Pinpoint the cell where the given text exists, returning its [X, Y] midpoint coordinate. 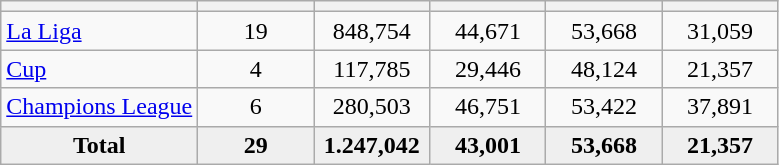
48,124 [604, 69]
44,671 [488, 31]
46,751 [488, 107]
848,754 [372, 31]
29,446 [488, 69]
4 [256, 69]
6 [256, 107]
Champions League [100, 107]
1.247,042 [372, 145]
Total [100, 145]
43,001 [488, 145]
37,891 [720, 107]
31,059 [720, 31]
280,503 [372, 107]
Cup [100, 69]
La Liga [100, 31]
29 [256, 145]
117,785 [372, 69]
53,422 [604, 107]
19 [256, 31]
